Extract the [x, y] coordinate from the center of the cell holding the provided text.  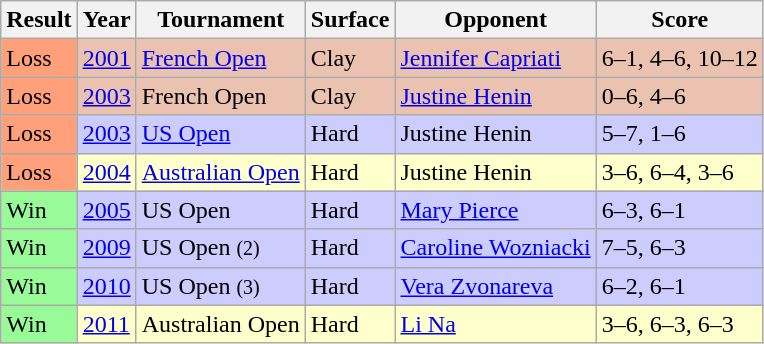
2004 [106, 172]
US Open (2) [220, 248]
Tournament [220, 20]
2009 [106, 248]
Year [106, 20]
Jennifer Capriati [496, 58]
2010 [106, 286]
Score [680, 20]
Opponent [496, 20]
5–7, 1–6 [680, 134]
Mary Pierce [496, 210]
Li Na [496, 324]
Result [39, 20]
2005 [106, 210]
6–2, 6–1 [680, 286]
7–5, 6–3 [680, 248]
2001 [106, 58]
6–3, 6–1 [680, 210]
6–1, 4–6, 10–12 [680, 58]
2011 [106, 324]
3–6, 6–4, 3–6 [680, 172]
US Open (3) [220, 286]
Caroline Wozniacki [496, 248]
3–6, 6–3, 6–3 [680, 324]
Surface [350, 20]
0–6, 4–6 [680, 96]
Vera Zvonareva [496, 286]
